From the cell containing the given text, extract its center point as (X, Y) coordinate. 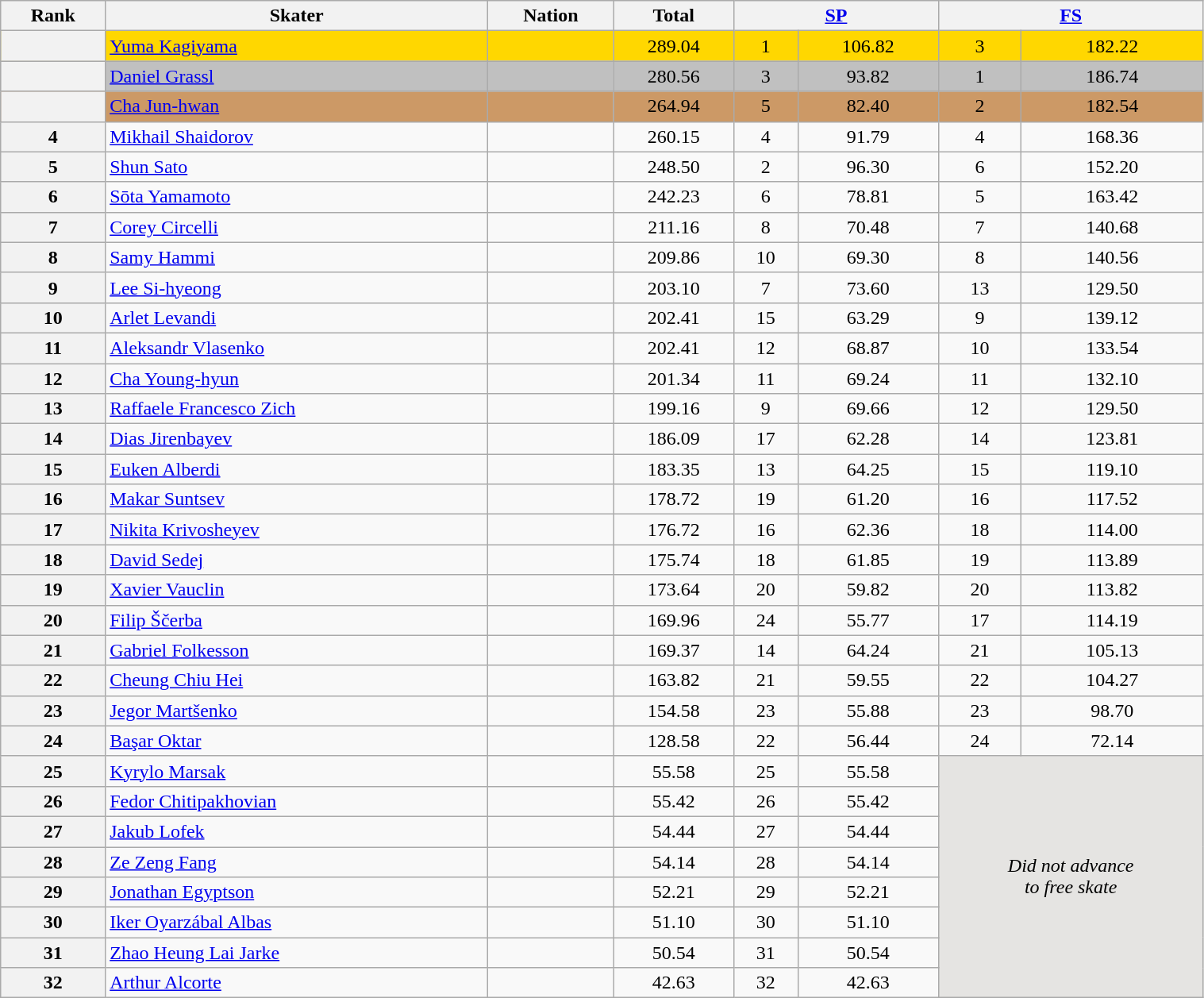
260.15 (674, 137)
Ze Zeng Fang (297, 861)
Kyrylo Marsak (297, 771)
70.48 (868, 227)
Raffaele Francesco Zich (297, 409)
Mikhail Shaidorov (297, 137)
289.04 (674, 46)
Skater (297, 16)
Samy Hammi (297, 257)
Nikita Krivosheyev (297, 530)
Daniel Grassl (297, 76)
Gabriel Folkesson (297, 650)
82.40 (868, 106)
168.36 (1113, 137)
186.74 (1113, 76)
176.72 (674, 530)
106.82 (868, 46)
62.36 (868, 530)
209.86 (674, 257)
Corey Circelli (297, 227)
59.55 (868, 680)
169.37 (674, 650)
61.85 (868, 560)
91.79 (868, 137)
68.87 (868, 348)
Sōta Yamamoto (297, 197)
98.70 (1113, 711)
63.29 (868, 318)
Xavier Vauclin (297, 590)
61.20 (868, 499)
Iker Oyarzábal Albas (297, 923)
Rank (53, 16)
73.60 (868, 287)
78.81 (868, 197)
140.56 (1113, 257)
Fedor Chitipakhovian (297, 801)
69.30 (868, 257)
David Sedej (297, 560)
175.74 (674, 560)
Lee Si-hyeong (297, 287)
119.10 (1113, 469)
Makar Suntsev (297, 499)
132.10 (1113, 379)
Total (674, 16)
114.19 (1113, 620)
64.25 (868, 469)
105.13 (1113, 650)
114.00 (1113, 530)
104.27 (1113, 680)
242.23 (674, 197)
Jakub Lofek (297, 831)
280.56 (674, 76)
Dias Jirenbayev (297, 439)
113.89 (1113, 560)
59.82 (868, 590)
55.88 (868, 711)
183.35 (674, 469)
69.66 (868, 409)
93.82 (868, 76)
199.16 (674, 409)
62.28 (868, 439)
152.20 (1113, 167)
128.58 (674, 741)
SP (837, 16)
163.82 (674, 680)
113.82 (1113, 590)
96.30 (868, 167)
Shun Sato (297, 167)
Euken Alberdi (297, 469)
Yuma Kagiyama (297, 46)
140.68 (1113, 227)
Cha Young-hyun (297, 379)
Aleksandr Vlasenko (297, 348)
64.24 (868, 650)
123.81 (1113, 439)
56.44 (868, 741)
Jegor Martšenko (297, 711)
Başar Oktar (297, 741)
69.24 (868, 379)
182.54 (1113, 106)
203.10 (674, 287)
163.42 (1113, 197)
186.09 (674, 439)
182.22 (1113, 46)
Did not advanceto free skate (1071, 877)
169.96 (674, 620)
Arthur Alcorte (297, 983)
139.12 (1113, 318)
264.94 (674, 106)
248.50 (674, 167)
FS (1071, 16)
178.72 (674, 499)
Zhao Heung Lai Jarke (297, 953)
Cheung Chiu Hei (297, 680)
Cha Jun-hwan (297, 106)
55.77 (868, 620)
133.54 (1113, 348)
Filip Ščerba (297, 620)
201.34 (674, 379)
154.58 (674, 711)
117.52 (1113, 499)
173.64 (674, 590)
211.16 (674, 227)
72.14 (1113, 741)
Jonathan Egyptson (297, 892)
Arlet Levandi (297, 318)
Nation (551, 16)
